Pinpoint the cell where the given text exists, returning its [X, Y] midpoint coordinate. 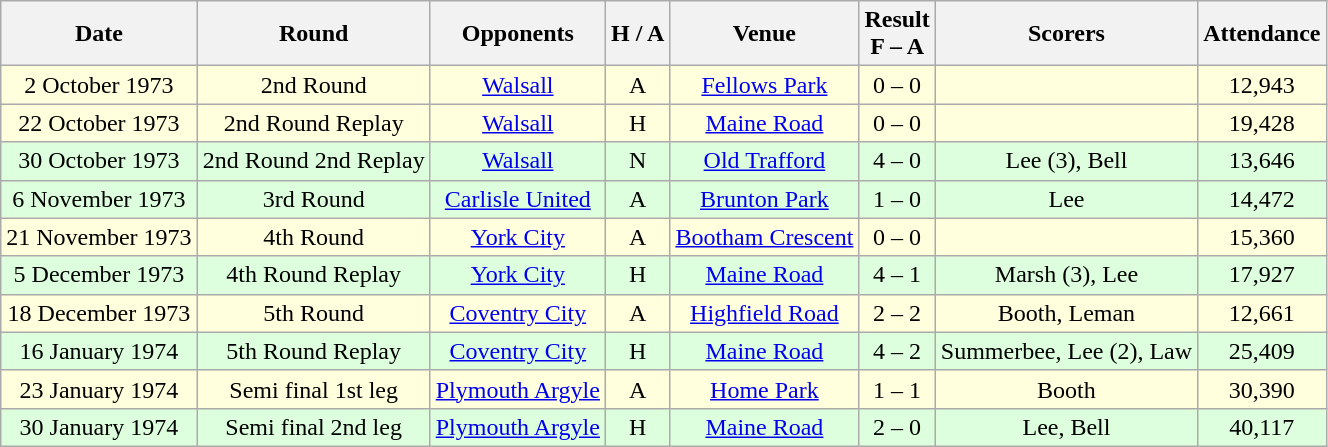
Venue [764, 34]
Home Park [764, 389]
Opponents [518, 34]
Old Trafford [764, 161]
Semi final 2nd leg [314, 427]
21 November 1973 [99, 237]
2nd Round Replay [314, 123]
3rd Round [314, 199]
22 October 1973 [99, 123]
Marsh (3), Lee [1066, 275]
40,117 [1262, 427]
2 – 0 [897, 427]
30 October 1973 [99, 161]
Brunton Park [764, 199]
Summerbee, Lee (2), Law [1066, 351]
Scorers [1066, 34]
2nd Round 2nd Replay [314, 161]
17,927 [1262, 275]
4 – 1 [897, 275]
5th Round [314, 313]
6 November 1973 [99, 199]
2 – 2 [897, 313]
23 January 1974 [99, 389]
30,390 [1262, 389]
Lee, Bell [1066, 427]
4th Round Replay [314, 275]
Fellows Park [764, 85]
19,428 [1262, 123]
Lee (3), Bell [1066, 161]
ResultF – A [897, 34]
Booth, Leman [1066, 313]
Lee [1066, 199]
12,943 [1262, 85]
2nd Round [314, 85]
Date [99, 34]
5 December 1973 [99, 275]
1 – 1 [897, 389]
1 – 0 [897, 199]
Semi final 1st leg [314, 389]
18 December 1973 [99, 313]
H / A [637, 34]
4 – 0 [897, 161]
Round [314, 34]
25,409 [1262, 351]
12,661 [1262, 313]
4th Round [314, 237]
4 – 2 [897, 351]
Booth [1066, 389]
16 January 1974 [99, 351]
5th Round Replay [314, 351]
2 October 1973 [99, 85]
N [637, 161]
14,472 [1262, 199]
Highfield Road [764, 313]
15,360 [1262, 237]
Bootham Crescent [764, 237]
Carlisle United [518, 199]
30 January 1974 [99, 427]
13,646 [1262, 161]
Attendance [1262, 34]
